For the text-containing cell, return its midpoint in [x, y] coordinate format. 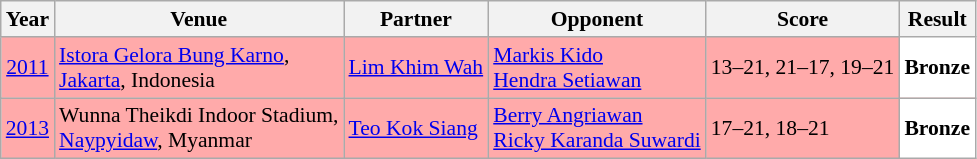
Wunna Theikdi Indoor Stadium,Naypyidaw, Myanmar [198, 128]
Lim Khim Wah [416, 68]
Berry Angriawan Ricky Karanda Suwardi [597, 128]
Opponent [597, 19]
2013 [28, 128]
17–21, 18–21 [803, 128]
13–21, 21–17, 19–21 [803, 68]
Markis Kido Hendra Setiawan [597, 68]
Partner [416, 19]
Score [803, 19]
Teo Kok Siang [416, 128]
Venue [198, 19]
2011 [28, 68]
Result [937, 19]
Year [28, 19]
Istora Gelora Bung Karno,Jakarta, Indonesia [198, 68]
